Extract the (X, Y) coordinate from the center of the cell holding the provided text.  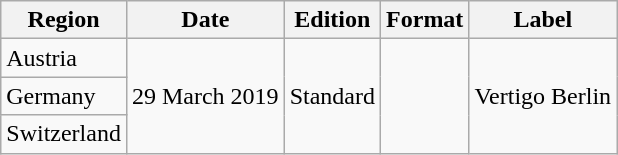
Austria (64, 58)
Vertigo Berlin (543, 96)
Standard (332, 96)
Date (205, 20)
Label (543, 20)
29 March 2019 (205, 96)
Switzerland (64, 134)
Germany (64, 96)
Region (64, 20)
Edition (332, 20)
Format (425, 20)
